For the text-containing cell, return its midpoint in (X, Y) coordinate format. 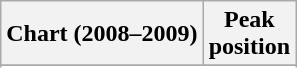
Peakposition (249, 34)
Chart (2008–2009) (102, 34)
